Pinpoint the cell where the given text exists, returning its [X, Y] midpoint coordinate. 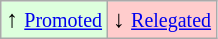
↑ Promoted [54, 20]
↓ Relegated [162, 20]
